Scan for the cell matching the given text and deliver its [X, Y] coordinate at center. 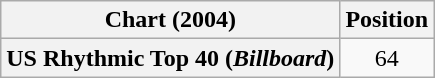
US Rhythmic Top 40 (Billboard) [170, 58]
64 [387, 58]
Position [387, 20]
Chart (2004) [170, 20]
